From the cell containing the given text, extract its center point as [X, Y] coordinate. 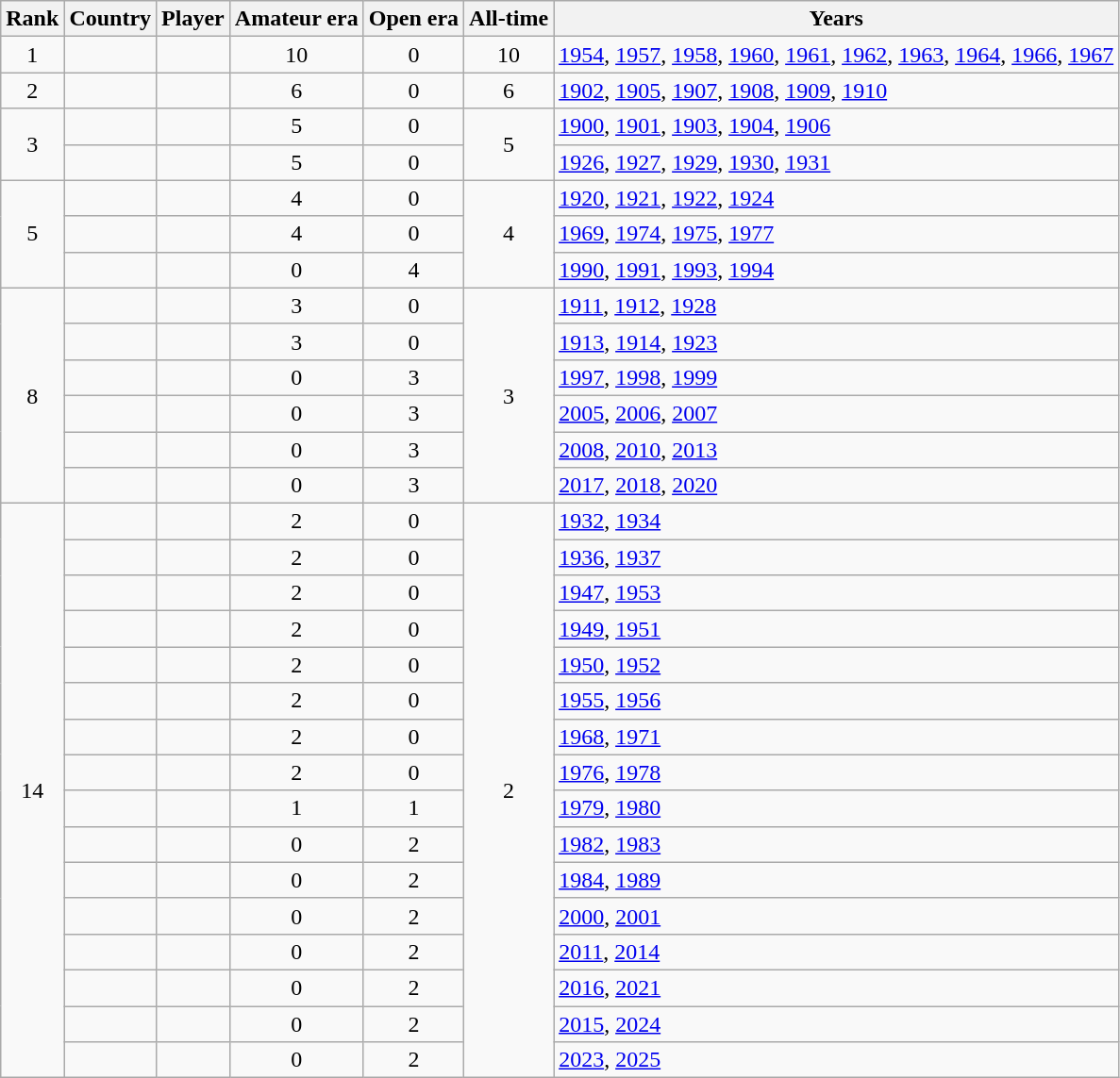
1984, 1989 [836, 880]
1997, 1998, 1999 [836, 377]
1947, 1953 [836, 593]
2000, 2001 [836, 916]
1955, 1956 [836, 701]
2008, 2010, 2013 [836, 450]
1969, 1974, 1975, 1977 [836, 234]
1979, 1980 [836, 808]
2015, 2024 [836, 1023]
1900, 1901, 1903, 1904, 1906 [836, 126]
2023, 2025 [836, 1060]
1911, 1912, 1928 [836, 306]
All-time [510, 19]
2017, 2018, 2020 [836, 486]
1926, 1927, 1929, 1930, 1931 [836, 162]
1932, 1934 [836, 522]
1913, 1914, 1923 [836, 341]
Open era [413, 19]
1954, 1957, 1958, 1960, 1961, 1962, 1963, 1964, 1966, 1967 [836, 55]
Country [110, 19]
1950, 1952 [836, 665]
1976, 1978 [836, 772]
Amateur era [296, 19]
2016, 2021 [836, 987]
1949, 1951 [836, 629]
1920, 1921, 1922, 1924 [836, 198]
1968, 1971 [836, 737]
2005, 2006, 2007 [836, 413]
1936, 1937 [836, 557]
2011, 2014 [836, 952]
8 [32, 395]
1990, 1991, 1993, 1994 [836, 270]
Rank [32, 19]
1982, 1983 [836, 844]
1902, 1905, 1907, 1908, 1909, 1910 [836, 91]
Player [193, 19]
Years [836, 19]
14 [32, 790]
